Identify which cell holds the provided text, then report its (x, y) central coordinate. 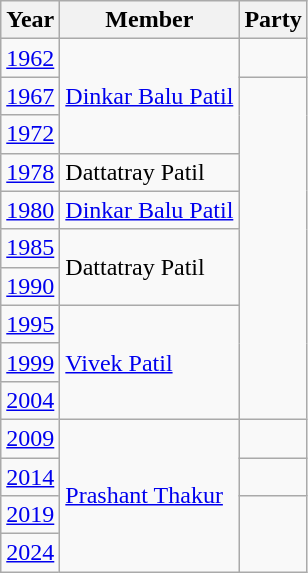
Prashant Thakur (150, 495)
1999 (30, 362)
Party (273, 20)
1972 (30, 134)
1967 (30, 96)
1985 (30, 248)
2024 (30, 553)
Member (150, 20)
2009 (30, 438)
1995 (30, 324)
Year (30, 20)
Vivek Patil (150, 362)
1990 (30, 286)
1980 (30, 210)
2014 (30, 477)
1978 (30, 172)
1962 (30, 58)
2004 (30, 400)
2019 (30, 515)
